Detect which cell encompasses the target text, then output its [x, y] center coordinate. 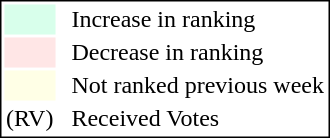
Received Votes [198, 119]
Decrease in ranking [198, 53]
Not ranked previous week [198, 85]
(RV) [29, 119]
Increase in ranking [198, 19]
